Search for the cell housing the specified text and yield its [x, y] center coordinate. 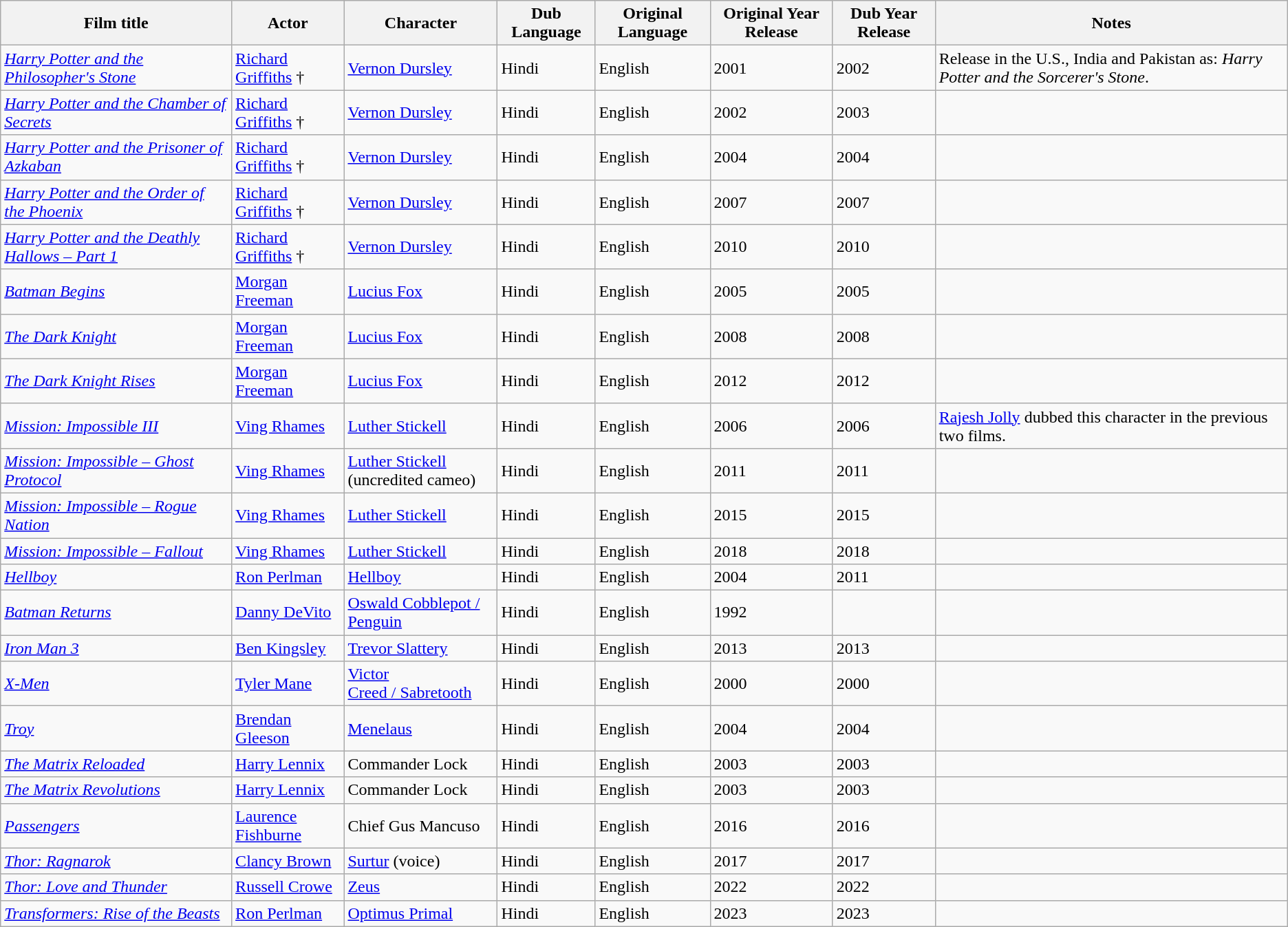
Thor: Ragnarok [116, 861]
Laurence Fishburne [288, 826]
Mission: Impossible – Fallout [116, 551]
Harry Potter and the Philosopher's Stone [116, 67]
Film title [116, 23]
1992 [771, 612]
X-Men [116, 684]
2001 [771, 67]
Dub Language [546, 23]
Chief Gus Mancuso [421, 826]
Actor [288, 23]
Mission: Impossible – Rogue Nation [116, 515]
Dub Year Release [883, 23]
Luther Stickell(uncredited cameo) [421, 471]
Oswald Cobblepot / Penguin [421, 612]
Trevor Slattery [421, 648]
Original Year Release [771, 23]
Mission: Impossible – Ghost Protocol [116, 471]
Mission: Impossible III [116, 425]
Zeus [421, 887]
Notes [1111, 23]
Victor Creed / Sabretooth [421, 684]
Harry Potter and the Deathly Hallows – Part 1 [116, 246]
Harry Potter and the Prisoner of Azkaban [116, 157]
Troy [116, 728]
Menelaus [421, 728]
Character [421, 23]
Thor: Love and Thunder [116, 887]
Batman Begins [116, 292]
Optimus Primal [421, 913]
The Dark Knight Rises [116, 381]
Harry Potter and the Chamber of Secrets [116, 113]
Russell Crowe [288, 887]
Clancy Brown [288, 861]
The Dark Knight [116, 336]
Danny DeVito [288, 612]
The Matrix Reloaded [116, 764]
Original Language [652, 23]
Transformers: Rise of the Beasts [116, 913]
Passengers [116, 826]
Batman Returns [116, 612]
Harry Potter and the Order of the Phoenix [116, 202]
Rajesh Jolly dubbed this character in the previous two films. [1111, 425]
Tyler Mane [288, 684]
Iron Man 3 [116, 648]
The Matrix Revolutions [116, 790]
Ben Kingsley [288, 648]
Brendan Gleeson [288, 728]
Release in the U.S., India and Pakistan as: Harry Potter and the Sorcerer's Stone. [1111, 67]
Surtur (voice) [421, 861]
